For the text-containing cell, return its midpoint in (X, Y) coordinate format. 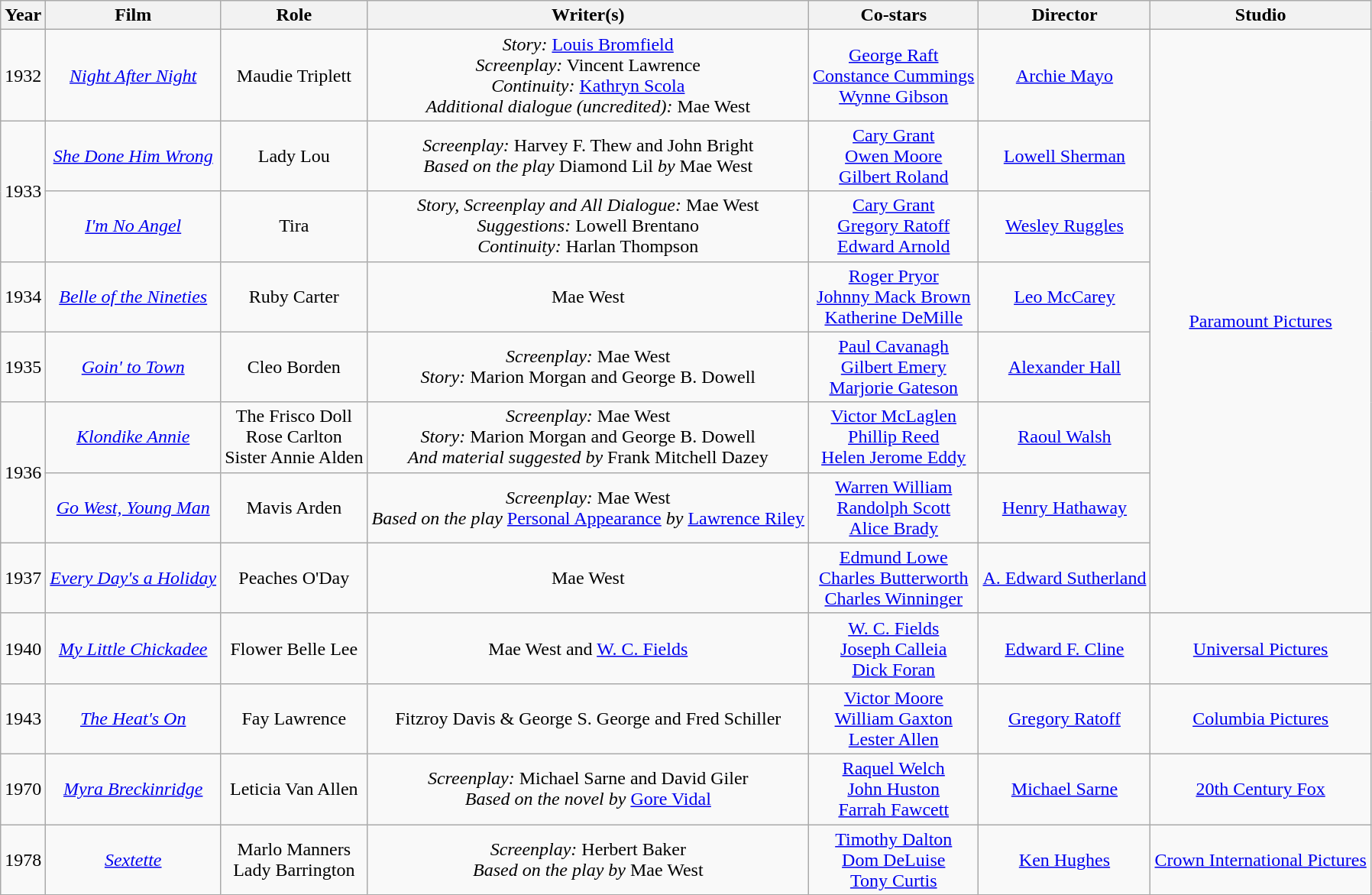
Screenplay: Mae West Based on the play Personal Appearance by Lawrence Riley (588, 507)
Goin' to Town (133, 367)
Story, Screenplay and All Dialogue: Mae West Suggestions: Lowell BrentanoContinuity: Harlan Thompson (588, 226)
Cary GrantOwen MooreGilbert Roland (894, 156)
A. Edward Sutherland (1065, 578)
Roger PryorJohnny Mack BrownKatherine DeMille (894, 297)
Screenplay: Mae West Story: Marion Morgan and George B. DowellAnd material suggested by Frank Mitchell Dazey (588, 437)
Sextette (133, 859)
Fitzroy Davis & George S. George and Fred Schiller (588, 718)
1970 (23, 789)
Warren WilliamRandolph ScottAlice Brady (894, 507)
Co-stars (894, 15)
Ruby Carter (294, 297)
1943 (23, 718)
Every Day's a Holiday (133, 578)
Maudie Triplett (294, 75)
The Heat's On (133, 718)
Columbia Pictures (1260, 718)
Studio (1260, 15)
1934 (23, 297)
I'm No Angel (133, 226)
Marlo MannersLady Barrington (294, 859)
1940 (23, 648)
Screenplay: Michael Sarne and David GilerBased on the novel by Gore Vidal (588, 789)
1933 (23, 191)
Alexander Hall (1065, 367)
Writer(s) (588, 15)
Edmund LoweCharles ButterworthCharles Winninger (894, 578)
Timothy DaltonDom DeLuiseTony Curtis (894, 859)
Wesley Ruggles (1065, 226)
Victor MooreWilliam GaxtonLester Allen (894, 718)
Cary GrantGregory RatoffEdward Arnold (894, 226)
Paramount Pictures (1260, 322)
Role (294, 15)
Edward F. Cline (1065, 648)
Klondike Annie (133, 437)
Michael Sarne (1065, 789)
1978 (23, 859)
Gregory Ratoff (1065, 718)
Victor McLaglenPhillip ReedHelen Jerome Eddy (894, 437)
1935 (23, 367)
Flower Belle Lee (294, 648)
Universal Pictures (1260, 648)
Tira (294, 226)
Screenplay: Herbert BakerBased on the play by Mae West (588, 859)
Peaches O'Day (294, 578)
Year (23, 15)
Screenplay: Mae West Story: Marion Morgan and George B. Dowell (588, 367)
Paul CavanaghGilbert EmeryMarjorie Gateson (894, 367)
1932 (23, 75)
Raquel WelchJohn HustonFarrah Fawcett (894, 789)
Ken Hughes (1065, 859)
Myra Breckinridge (133, 789)
Mae West and W. C. Fields (588, 648)
1936 (23, 472)
Mavis Arden (294, 507)
1937 (23, 578)
Lady Lou (294, 156)
Cleo Borden (294, 367)
She Done Him Wrong (133, 156)
Fay Lawrence (294, 718)
W. C. FieldsJoseph CalleiaDick Foran (894, 648)
Lowell Sherman (1065, 156)
Screenplay: Harvey F. Thew and John Bright Based on the play Diamond Lil by Mae West (588, 156)
The Frisco DollRose CarltonSister Annie Alden (294, 437)
Raoul Walsh (1065, 437)
George RaftConstance CummingsWynne Gibson (894, 75)
Director (1065, 15)
My Little Chickadee (133, 648)
Night After Night (133, 75)
Leo McCarey (1065, 297)
Archie Mayo (1065, 75)
Henry Hathaway (1065, 507)
Belle of the Nineties (133, 297)
Story: Louis Bromfield Screenplay: Vincent LawrenceContinuity: Kathryn ScolaAdditional dialogue (uncredited): Mae West (588, 75)
20th Century Fox (1260, 789)
Film (133, 15)
Leticia Van Allen (294, 789)
Crown International Pictures (1260, 859)
Go West, Young Man (133, 507)
